Return (x, y) of the center of cell containing provided text 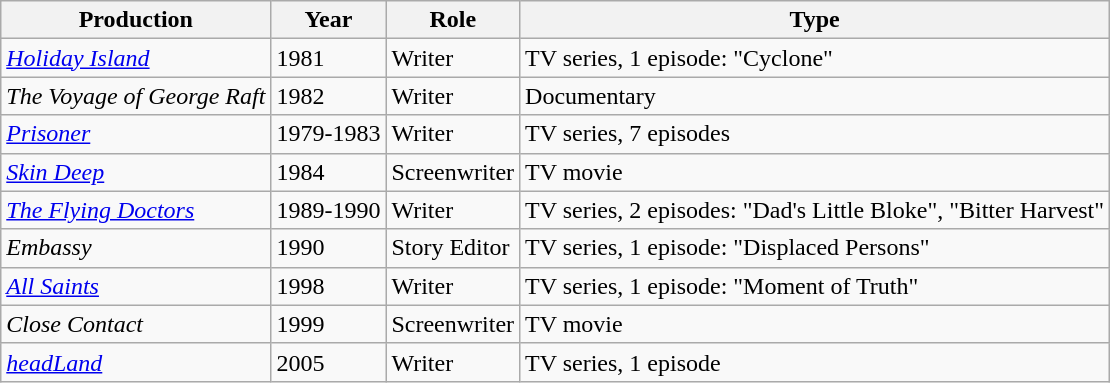
Prisoner (136, 134)
The Voyage of George Raft (136, 96)
Role (453, 20)
Skin Deep (136, 172)
All Saints (136, 286)
The Flying Doctors (136, 210)
Story Editor (453, 248)
Documentary (815, 96)
2005 (328, 362)
1998 (328, 286)
Production (136, 20)
TV series, 2 episodes: "Dad's Little Bloke", "Bitter Harvest" (815, 210)
Embassy (136, 248)
1999 (328, 324)
1979-1983 (328, 134)
Year (328, 20)
Type (815, 20)
headLand (136, 362)
1981 (328, 58)
TV series, 1 episode: "Moment of Truth" (815, 286)
TV series, 7 episodes (815, 134)
1984 (328, 172)
TV series, 1 episode: "Displaced Persons" (815, 248)
Close Contact (136, 324)
1989-1990 (328, 210)
TV series, 1 episode (815, 362)
TV series, 1 episode: "Cyclone" (815, 58)
1990 (328, 248)
1982 (328, 96)
Holiday Island (136, 58)
